Return (x, y) of the center of cell containing provided text 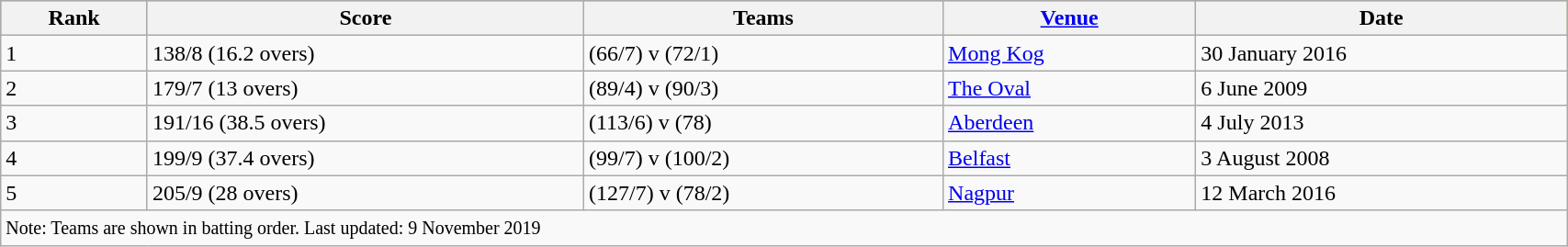
Aberdeen (1069, 123)
Date (1382, 18)
(66/7) v (72/1) (762, 53)
Mong Kog (1069, 53)
Belfast (1069, 158)
3 (74, 123)
5 (74, 193)
Teams (762, 18)
Nagpur (1069, 193)
3 August 2008 (1382, 158)
(127/7) v (78/2) (762, 193)
30 January 2016 (1382, 53)
Venue (1069, 18)
4 (74, 158)
4 July 2013 (1382, 123)
The Oval (1069, 88)
1 (74, 53)
Note: Teams are shown in batting order. Last updated: 9 November 2019 (784, 228)
(113/6) v (78) (762, 123)
(99/7) v (100/2) (762, 158)
Score (366, 18)
199/9 (37.4 overs) (366, 158)
12 March 2016 (1382, 193)
205/9 (28 overs) (366, 193)
179/7 (13 overs) (366, 88)
6 June 2009 (1382, 88)
(89/4) v (90/3) (762, 88)
191/16 (38.5 overs) (366, 123)
Rank (74, 18)
138/8 (16.2 overs) (366, 53)
2 (74, 88)
